For the text-containing cell, return its midpoint in [x, y] coordinate format. 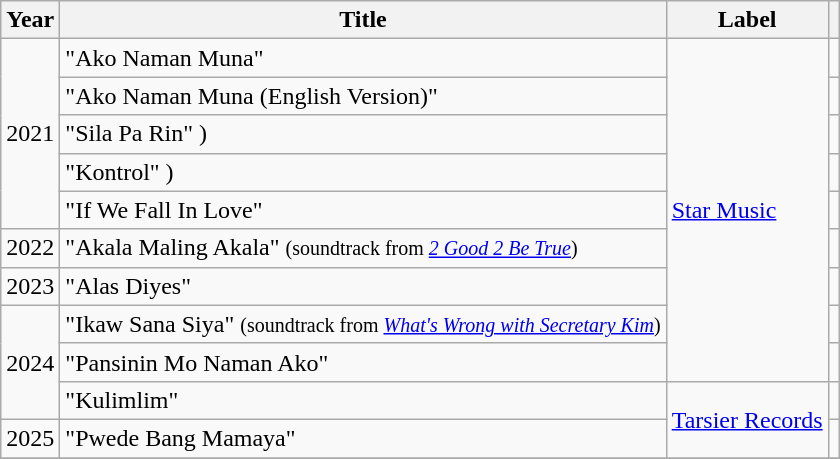
"Alas Diyes" [363, 286]
"Ako Naman Muna" [363, 58]
2023 [30, 286]
"Pwede Bang Mamaya" [363, 438]
"Kulimlim" [363, 400]
2021 [30, 134]
"Ako Naman Muna (English Version)" [363, 96]
Year [30, 20]
"Sila Pa Rin" ) [363, 134]
"Akala Maling Akala" (soundtrack from 2 Good 2 Be True) [363, 248]
"Kontrol" ) [363, 172]
2025 [30, 438]
Label [747, 20]
2024 [30, 362]
"Ikaw Sana Siya" (soundtrack from What's Wrong with Secretary Kim) [363, 324]
2022 [30, 248]
Tarsier Records [747, 419]
Star Music [747, 210]
"Pansinin Mo Naman Ako" [363, 362]
"If We Fall In Love" [363, 210]
Title [363, 20]
